From the cell containing the given text, extract its center point as (X, Y) coordinate. 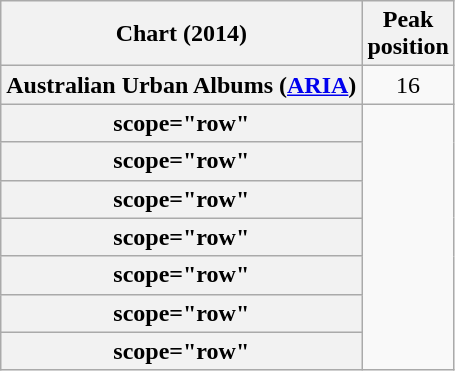
Chart (2014) (182, 34)
16 (408, 85)
Peakposition (408, 34)
Australian Urban Albums (ARIA) (182, 85)
